For the text-containing cell, return its midpoint in [x, y] coordinate format. 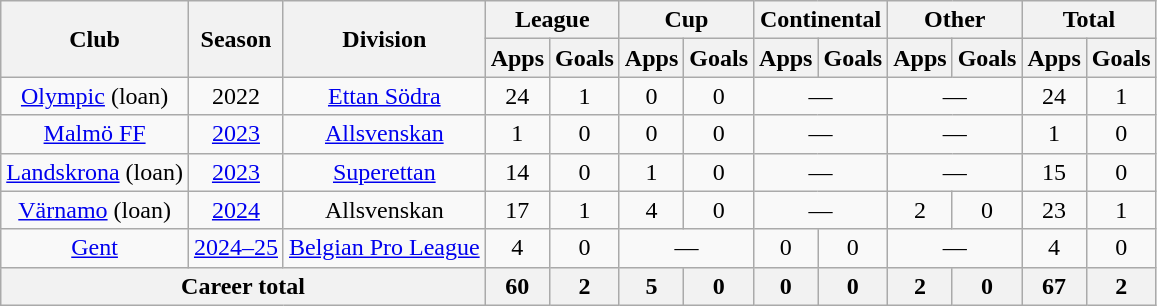
Belgian Pro League [384, 248]
Olympic (loan) [95, 96]
60 [517, 286]
League [552, 20]
67 [1054, 286]
17 [517, 210]
Club [95, 39]
2022 [236, 96]
Other [955, 20]
Continental [821, 20]
Total [1089, 20]
2024 [236, 210]
Landskrona (loan) [95, 172]
Superettan [384, 172]
Malmö FF [95, 134]
Division [384, 39]
Career total [243, 286]
Gent [95, 248]
Ettan Södra [384, 96]
5 [651, 286]
23 [1054, 210]
15 [1054, 172]
Värnamo (loan) [95, 210]
Season [236, 39]
Cup [686, 20]
14 [517, 172]
2024–25 [236, 248]
